Determine the (X, Y) coordinate at the center of the cell enclosing the given text.  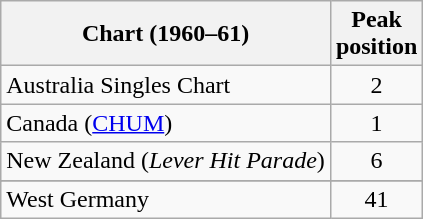
6 (376, 161)
Canada (CHUM) (166, 123)
Australia Singles Chart (166, 85)
New Zealand (Lever Hit Parade) (166, 161)
41 (376, 199)
Chart (1960–61) (166, 34)
1 (376, 123)
West Germany (166, 199)
2 (376, 85)
Peakposition (376, 34)
